Pinpoint the cell where the given text exists, returning its [x, y] midpoint coordinate. 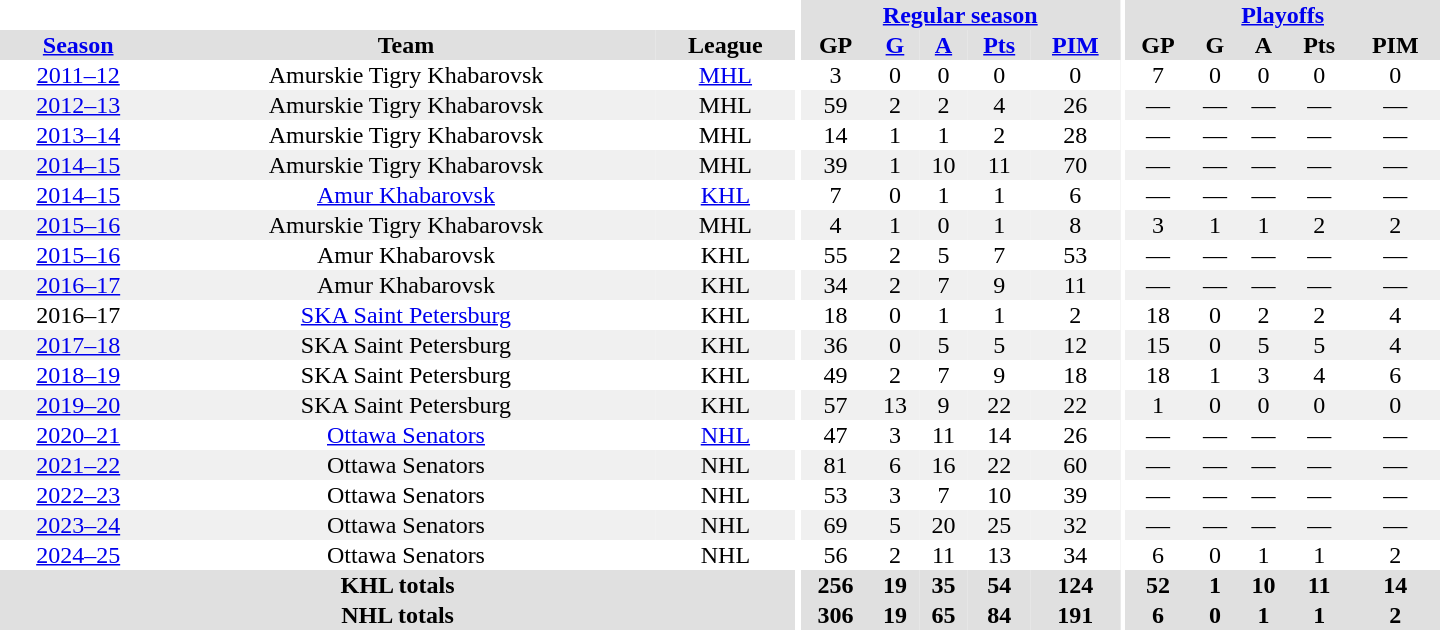
2017–18 [78, 345]
52 [1158, 585]
Regular season [960, 15]
306 [836, 615]
54 [1000, 585]
2012–13 [78, 105]
69 [836, 525]
Playoffs [1282, 15]
47 [836, 435]
36 [836, 345]
2020–21 [78, 435]
2013–14 [78, 135]
Team [406, 45]
60 [1076, 465]
16 [944, 465]
35 [944, 585]
57 [836, 405]
12 [1076, 345]
81 [836, 465]
2011–12 [78, 75]
NHL totals [398, 615]
191 [1076, 615]
55 [836, 255]
49 [836, 375]
59 [836, 105]
124 [1076, 585]
25 [1000, 525]
256 [836, 585]
56 [836, 555]
Season [78, 45]
32 [1076, 525]
2023–24 [78, 525]
65 [944, 615]
28 [1076, 135]
2021–22 [78, 465]
2024–25 [78, 555]
70 [1076, 165]
KHL totals [398, 585]
2022–23 [78, 495]
2019–20 [78, 405]
20 [944, 525]
8 [1076, 225]
2018–19 [78, 375]
84 [1000, 615]
15 [1158, 345]
League [726, 45]
